For the text-containing cell, return its midpoint in [X, Y] coordinate format. 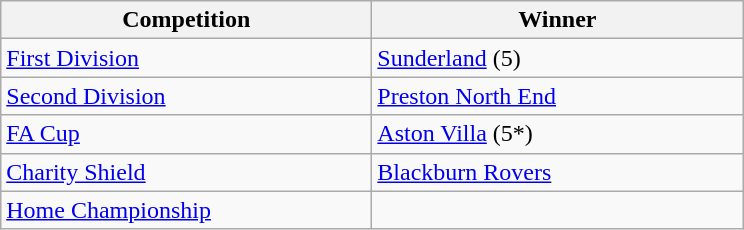
First Division [186, 58]
Preston North End [558, 96]
Blackburn Rovers [558, 172]
Home Championship [186, 210]
FA Cup [186, 134]
Second Division [186, 96]
Winner [558, 20]
Competition [186, 20]
Aston Villa (5*) [558, 134]
Charity Shield [186, 172]
Sunderland (5) [558, 58]
